Return the [X, Y] coordinate for the center point of the cell that contains the specified text.  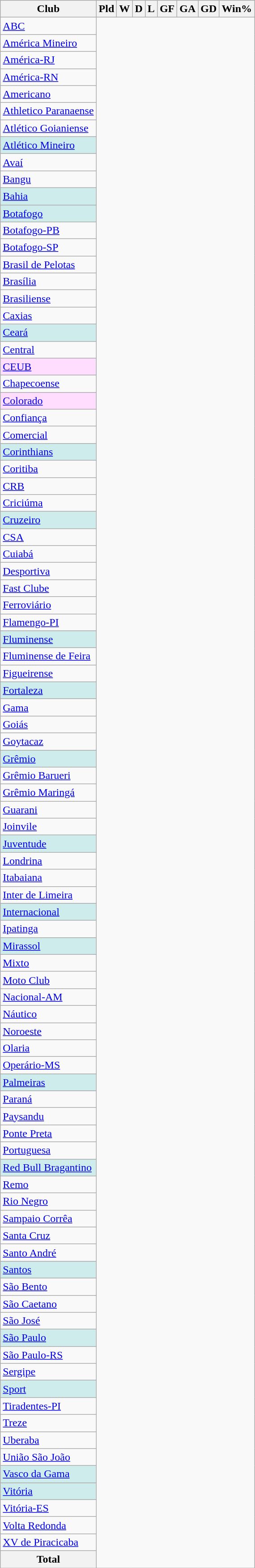
Athletico Paranaense [48, 111]
Atlético Goianiense [48, 128]
Flamengo-PI [48, 622]
Sport [48, 1389]
Win% [237, 9]
W [124, 9]
Vitória-ES [48, 1508]
GD [208, 9]
Fast Clube [48, 588]
Brasília [48, 282]
Uberaba [48, 1440]
Grêmio [48, 759]
Internacional [48, 912]
Volta Redonda [48, 1525]
Chapecoense [48, 384]
Criciúma [48, 503]
São José [48, 1321]
Paraná [48, 1099]
Botafogo-SP [48, 248]
São Bento [48, 1286]
Vitória [48, 1491]
Brasiliense [48, 299]
Portuguesa [48, 1150]
Avaí [48, 162]
Gama [48, 707]
Cuiabá [48, 554]
Brasil de Pelotas [48, 265]
Vasco da Gama [48, 1474]
Inter de Limeira [48, 895]
Joinvile [48, 827]
Goytacaz [48, 741]
Palmeiras [48, 1082]
GA [188, 9]
América-RJ [48, 60]
Grêmio Maringá [48, 793]
São Paulo [48, 1338]
Juventude [48, 844]
Fluminense de Feira [48, 656]
Atlético Mineiro [48, 145]
Londrina [48, 861]
Botafogo-PB [48, 231]
Pld [106, 9]
Corinthians [48, 452]
L [151, 9]
Guarani [48, 810]
Comercial [48, 435]
CEUB [48, 367]
Grêmio Barueri [48, 776]
América-RN [48, 77]
Operário-MS [48, 1065]
Coritiba [48, 469]
Nacional-AM [48, 997]
São Paulo-RS [48, 1355]
Remo [48, 1184]
ABC [48, 26]
Santos [48, 1269]
Mixto [48, 963]
Itabaiana [48, 878]
Ponte Preta [48, 1133]
América Mineiro [48, 43]
Ceará [48, 333]
Mirassol [48, 946]
XV de Piracicaba [48, 1542]
Club [48, 9]
Náutico [48, 1014]
Caxias [48, 316]
Figueirense [48, 673]
Tiradentes-PI [48, 1406]
CSA [48, 537]
Olaria [48, 1048]
São Caetano [48, 1304]
CRB [48, 486]
Botafogo [48, 214]
Moto Club [48, 980]
Treze [48, 1423]
Fortaleza [48, 690]
Confiança [48, 418]
D [139, 9]
União São João [48, 1457]
Desportiva [48, 571]
Ferroviário [48, 605]
Sergipe [48, 1372]
Bahia [48, 196]
Total [48, 1559]
Sampaio Corrêa [48, 1218]
Americano [48, 94]
Noroeste [48, 1031]
Red Bull Bragantino [48, 1167]
Ipatinga [48, 929]
Fluminense [48, 639]
Colorado [48, 401]
Santa Cruz [48, 1235]
Central [48, 350]
Santo André [48, 1252]
Bangu [48, 179]
Rio Negro [48, 1201]
GF [167, 9]
Paysandu [48, 1116]
Cruzeiro [48, 520]
Goiás [48, 724]
